Find where the given text appears and provide that cell's center as [X, Y] coordinate. 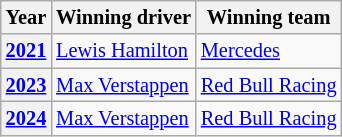
Lewis Hamilton [124, 51]
2023 [26, 85]
2024 [26, 118]
Mercedes [269, 51]
Year [26, 17]
Winning driver [124, 17]
2021 [26, 51]
Winning team [269, 17]
